Determine the (X, Y) coordinate at the center of the cell enclosing the given text.  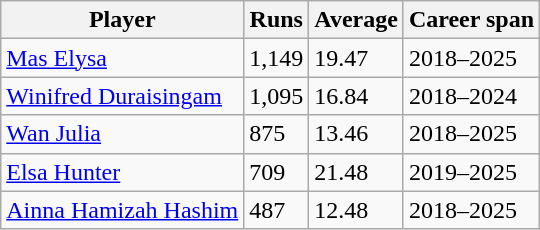
Average (356, 20)
875 (276, 134)
12.48 (356, 210)
2018–2024 (471, 96)
487 (276, 210)
Winifred Duraisingam (122, 96)
19.47 (356, 58)
2019–2025 (471, 172)
21.48 (356, 172)
1,149 (276, 58)
Ainna Hamizah Hashim (122, 210)
16.84 (356, 96)
Career span (471, 20)
13.46 (356, 134)
1,095 (276, 96)
Wan Julia (122, 134)
Mas Elysa (122, 58)
Runs (276, 20)
Elsa Hunter (122, 172)
709 (276, 172)
Player (122, 20)
